Provide the (x, y) coordinate of the cell's center where the given text is located.  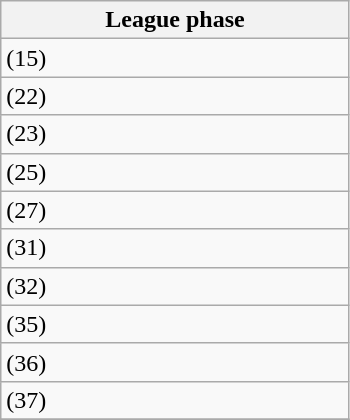
(25) (176, 172)
(36) (176, 362)
(15) (176, 58)
(31) (176, 248)
(23) (176, 134)
League phase (176, 20)
(27) (176, 210)
(37) (176, 400)
(22) (176, 96)
(32) (176, 286)
(35) (176, 324)
